Provide the (X, Y) coordinate of the cell's center where the given text is located.  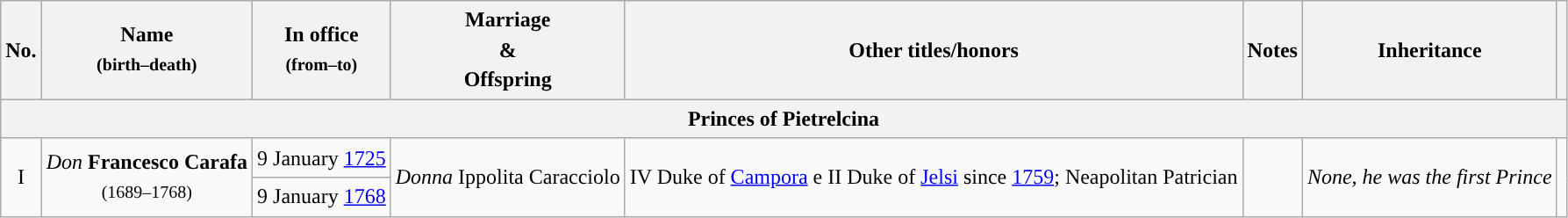
Marriage&Offspring (507, 50)
Inheritance (1429, 50)
IV Duke of Campora e II Duke of Jelsi since 1759; Neapolitan Patrician (934, 178)
In office(from–to) (322, 50)
Other titles/honors (934, 50)
9 January 1725 (322, 158)
Don Francesco Carafa(1689–1768) (147, 178)
None, he was the first Prince (1429, 178)
9 January 1768 (322, 197)
I (21, 178)
Notes (1272, 50)
Princes of Pietrelcina (784, 120)
Donna Ippolita Caracciolo (507, 178)
No. (21, 50)
Name(birth–death) (147, 50)
